Pinpoint the cell where the given text exists, returning its (X, Y) midpoint coordinate. 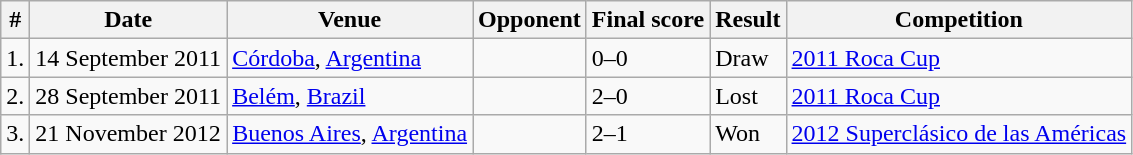
14 September 2011 (128, 58)
Lost (748, 96)
Buenos Aires, Argentina (350, 134)
Draw (748, 58)
# (16, 20)
2–0 (648, 96)
2–1 (648, 134)
Opponent (530, 20)
Córdoba, Argentina (350, 58)
Final score (648, 20)
2012 Superclásico de las Américas (959, 134)
Belém, Brazil (350, 96)
0–0 (648, 58)
Venue (350, 20)
2. (16, 96)
Won (748, 134)
Result (748, 20)
3. (16, 134)
28 September 2011 (128, 96)
1. (16, 58)
21 November 2012 (128, 134)
Date (128, 20)
Competition (959, 20)
